Scan for the cell matching the given text and deliver its (X, Y) coordinate at center. 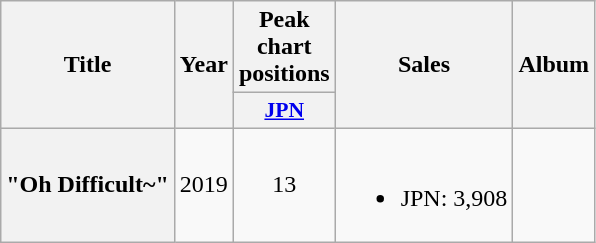
Album (554, 65)
Year (204, 65)
JPN (284, 111)
Title (88, 65)
JPN: 3,908 (424, 184)
2019 (204, 184)
Peak chart positions (284, 47)
13 (284, 184)
"Oh Difficult~" (88, 184)
Sales (424, 65)
